Search for the cell housing the specified text and yield its [X, Y] center coordinate. 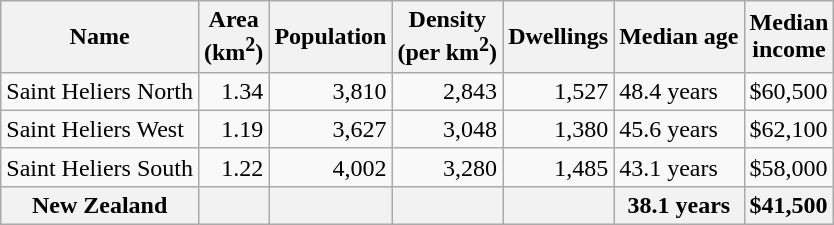
43.1 years [679, 167]
$62,100 [789, 129]
Median age [679, 37]
1.34 [233, 91]
Name [100, 37]
3,627 [330, 129]
Population [330, 37]
Saint Heliers North [100, 91]
Area(km2) [233, 37]
$60,500 [789, 91]
Density(per km2) [448, 37]
New Zealand [100, 205]
38.1 years [679, 205]
1,380 [558, 129]
48.4 years [679, 91]
Dwellings [558, 37]
Saint Heliers West [100, 129]
3,280 [448, 167]
2,843 [448, 91]
3,810 [330, 91]
Saint Heliers South [100, 167]
3,048 [448, 129]
$58,000 [789, 167]
45.6 years [679, 129]
Medianincome [789, 37]
$41,500 [789, 205]
1.22 [233, 167]
1,527 [558, 91]
4,002 [330, 167]
1.19 [233, 129]
1,485 [558, 167]
